Search for the cell housing the specified text and yield its [X, Y] center coordinate. 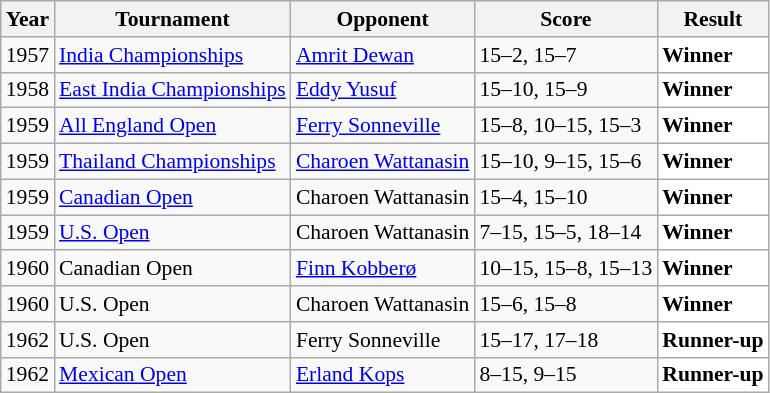
15–10, 9–15, 15–6 [566, 162]
Thailand Championships [172, 162]
Mexican Open [172, 375]
Finn Kobberø [383, 269]
15–4, 15–10 [566, 197]
Result [712, 19]
Eddy Yusuf [383, 90]
1957 [28, 55]
15–10, 15–9 [566, 90]
15–6, 15–8 [566, 304]
Year [28, 19]
15–8, 10–15, 15–3 [566, 126]
1958 [28, 90]
Opponent [383, 19]
Amrit Dewan [383, 55]
East India Championships [172, 90]
India Championships [172, 55]
8–15, 9–15 [566, 375]
7–15, 15–5, 18–14 [566, 233]
15–17, 17–18 [566, 340]
All England Open [172, 126]
15–2, 15–7 [566, 55]
Score [566, 19]
Erland Kops [383, 375]
Tournament [172, 19]
10–15, 15–8, 15–13 [566, 269]
